Search for the cell housing the specified text and yield its (X, Y) center coordinate. 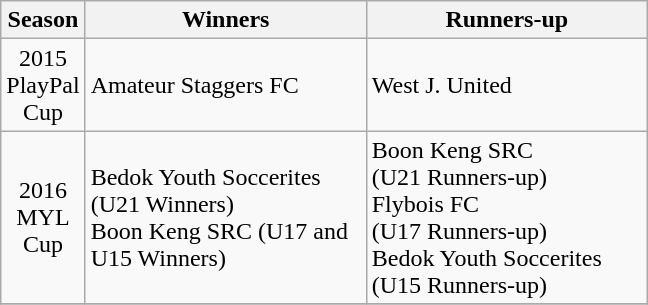
Boon Keng SRC (U21 Runners-up) Flybois FC (U17 Runners-up) Bedok Youth Soccerites (U15 Runners-up) (506, 218)
Bedok Youth Soccerites (U21 Winners) Boon Keng SRC (U17 and U15 Winners) (226, 218)
Runners-up (506, 20)
2015 PlayPal Cup (43, 85)
Amateur Staggers FC (226, 85)
2016 MYL Cup (43, 218)
West J. United (506, 85)
Season (43, 20)
Winners (226, 20)
